Extract the (X, Y) coordinate from the center of the cell holding the provided text.  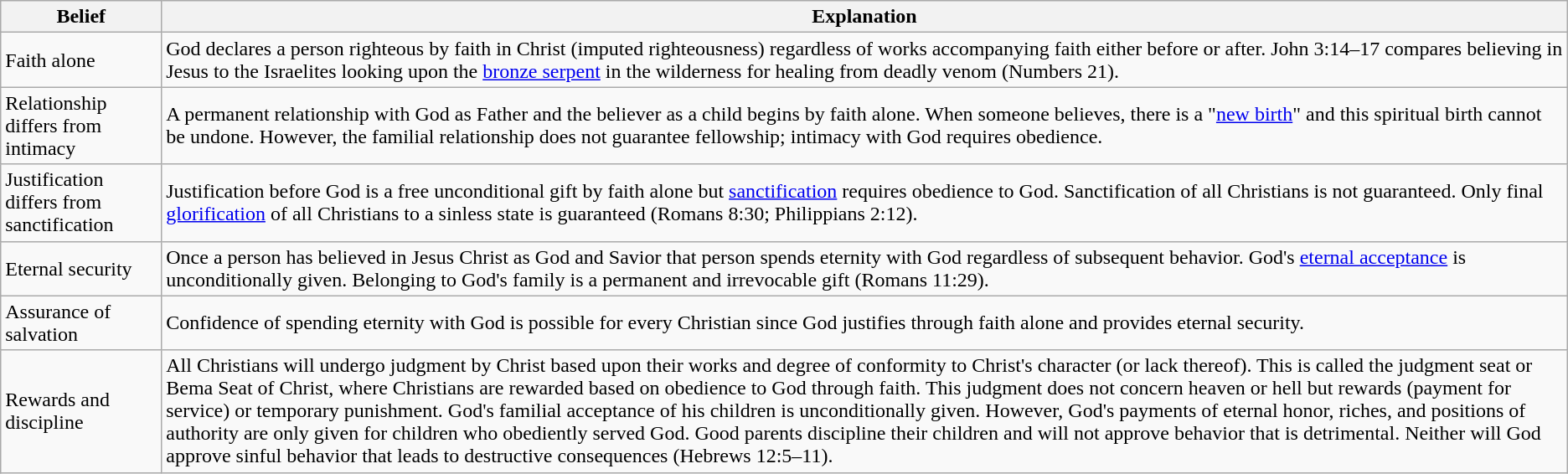
Relationship differs from intimacy (81, 126)
Belief (81, 17)
Justification differs from sanctification (81, 203)
Faith alone (81, 60)
Rewards and discipline (81, 411)
Explanation (864, 17)
Confidence of spending eternity with God is possible for every Christian since God justifies through faith alone and provides eternal security. (864, 323)
Eternal security (81, 268)
Assurance of salvation (81, 323)
